Return the [X, Y] coordinate for the center point of the cell that contains the specified text.  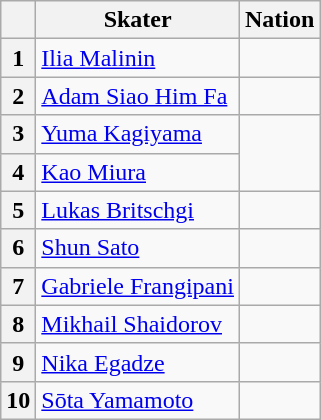
Shun Sato [138, 248]
Ilia Malinin [138, 58]
3 [18, 134]
5 [18, 210]
Kao Miura [138, 172]
1 [18, 58]
Skater [138, 20]
Gabriele Frangipani [138, 286]
7 [18, 286]
10 [18, 400]
4 [18, 172]
Adam Siao Him Fa [138, 96]
Nation [279, 20]
Lukas Britschgi [138, 210]
9 [18, 362]
Mikhail Shaidorov [138, 324]
Nika Egadze [138, 362]
8 [18, 324]
Sōta Yamamoto [138, 400]
6 [18, 248]
2 [18, 96]
Yuma Kagiyama [138, 134]
